Locate the cell with the specified text and output its (X, Y) center coordinate. 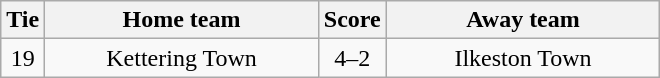
Tie (23, 20)
Kettering Town (182, 58)
Home team (182, 20)
4–2 (352, 58)
19 (23, 58)
Score (352, 20)
Ilkeston Town (523, 58)
Away team (523, 20)
